Return [X, Y] of the center of cell containing provided text 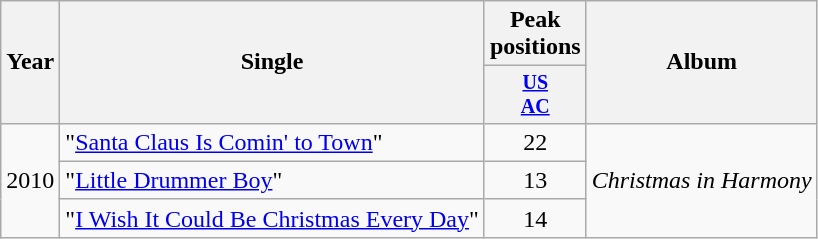
Peak positions [535, 34]
USAC [535, 94]
"Little Drummer Boy" [272, 180]
"Santa Claus Is Comin' to Town" [272, 142]
Single [272, 62]
Album [702, 62]
2010 [30, 180]
22 [535, 142]
14 [535, 218]
Year [30, 62]
"I Wish It Could Be Christmas Every Day" [272, 218]
13 [535, 180]
Christmas in Harmony [702, 180]
